For the text-containing cell, return its midpoint in (x, y) coordinate format. 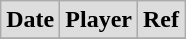
Player (99, 20)
Ref (160, 20)
Date (30, 20)
